Identify which cell holds the provided text, then report its (X, Y) central coordinate. 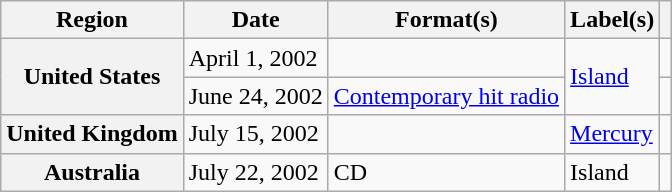
Contemporary hit radio (446, 96)
Mercury (612, 134)
Format(s) (446, 20)
Label(s) (612, 20)
July 15, 2002 (256, 134)
United States (92, 77)
July 22, 2002 (256, 172)
April 1, 2002 (256, 58)
Date (256, 20)
Australia (92, 172)
CD (446, 172)
Region (92, 20)
June 24, 2002 (256, 96)
United Kingdom (92, 134)
